For the text-containing cell, return its midpoint in (x, y) coordinate format. 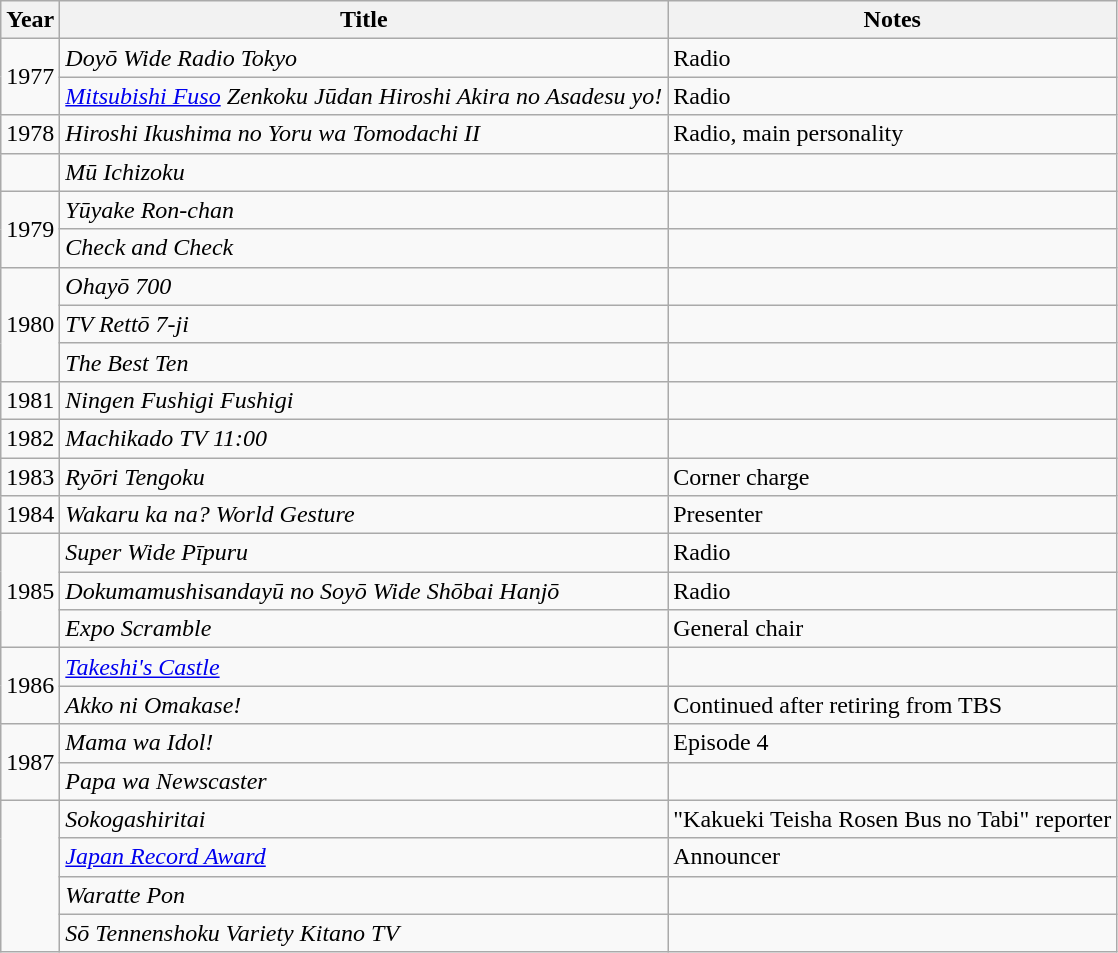
Ryōri Tengoku (364, 477)
1978 (30, 134)
1977 (30, 77)
TV Rettō 7-ji (364, 324)
Ohayō 700 (364, 286)
1987 (30, 762)
1984 (30, 515)
Corner charge (892, 477)
Sokogashiritai (364, 819)
General chair (892, 629)
Doyō Wide Radio Tokyo (364, 58)
Expo Scramble (364, 629)
Sō Tennenshoku Variety Kitano TV (364, 933)
Waratte Pon (364, 895)
1986 (30, 686)
Radio, main personality (892, 134)
Notes (892, 20)
Yūyake Ron-chan (364, 210)
Dokumamushisandayū no Soyō Wide Shōbai Hanjō (364, 591)
Title (364, 20)
1981 (30, 400)
1983 (30, 477)
Episode 4 (892, 743)
Mitsubishi Fuso Zenkoku Jūdan Hiroshi Akira no Asadesu yo! (364, 96)
1985 (30, 591)
1979 (30, 229)
Machikado TV 11:00 (364, 438)
Japan Record Award (364, 857)
Continued after retiring from TBS (892, 705)
Papa wa Newscaster (364, 781)
Hiroshi Ikushima no Yoru wa Tomodachi II (364, 134)
Akko ni Omakase! (364, 705)
Super Wide Pīpuru (364, 553)
Announcer (892, 857)
Takeshi's Castle (364, 667)
1982 (30, 438)
Presenter (892, 515)
Year (30, 20)
The Best Ten (364, 362)
"Kakueki Teisha Rosen Bus no Tabi" reporter (892, 819)
Wakaru ka na? World Gesture (364, 515)
1980 (30, 324)
Mū Ichizoku (364, 172)
Check and Check (364, 248)
Mama wa Idol! (364, 743)
Ningen Fushigi Fushigi (364, 400)
